Find where the given text appears and provide that cell's center as (x, y) coordinate. 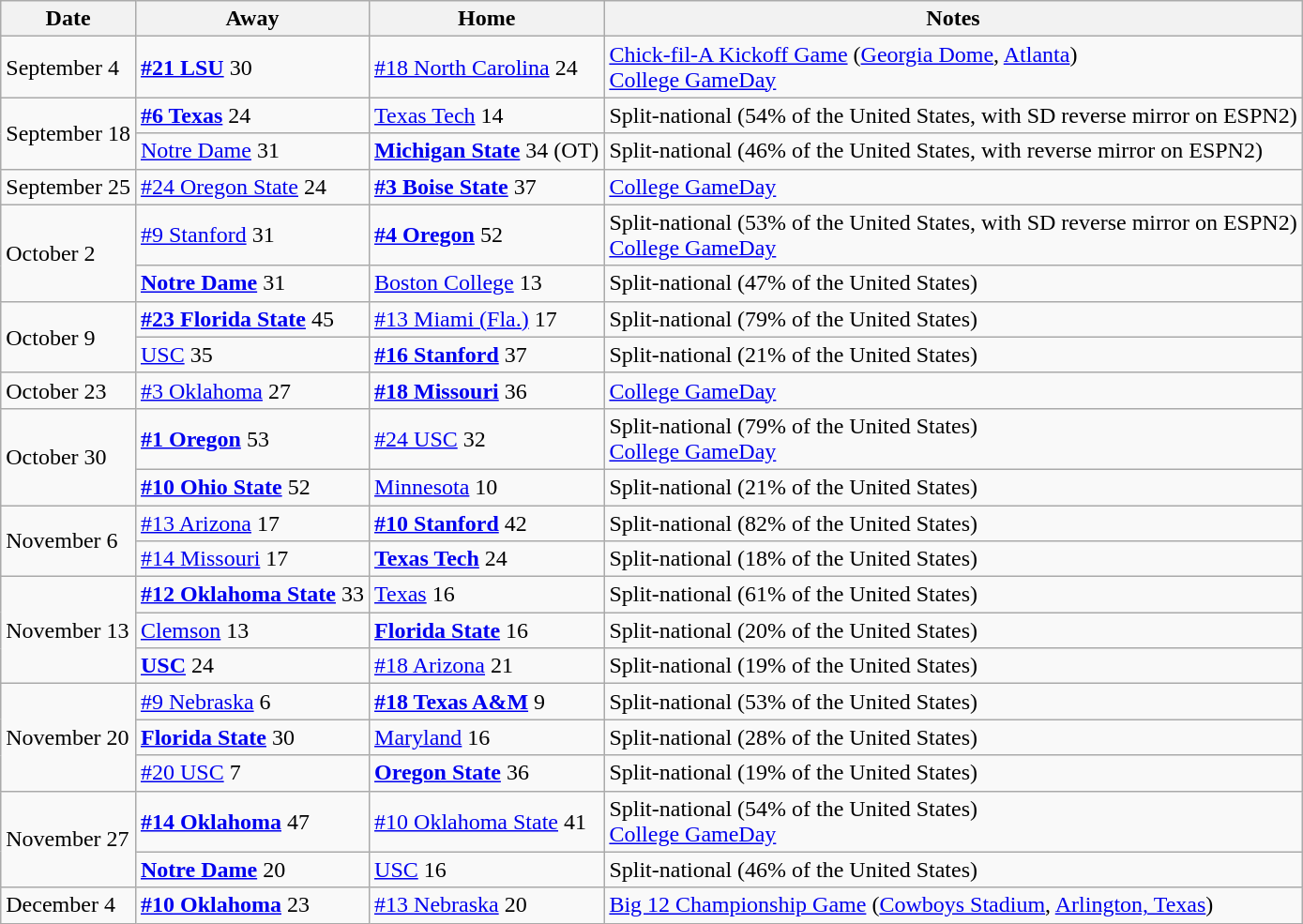
Split-national (47% of the United States) (953, 283)
#10 Oklahoma 23 (251, 905)
Split-national (46% of the United States) (953, 870)
#13 Miami (Fla.) 17 (487, 319)
#13 Nebraska 20 (487, 905)
November 20 (68, 737)
October 9 (68, 337)
Split-national (61% of the United States) (953, 595)
September 4 (68, 68)
#10 Ohio State 52 (251, 487)
October 23 (68, 390)
#18 Texas A&M 9 (487, 702)
Florida State 30 (251, 737)
Split-national (82% of the United States) (953, 523)
October 30 (68, 456)
#16 Stanford 37 (487, 355)
Texas 16 (487, 595)
Split-national (54% of the United States, with SD reverse mirror on ESPN2) (953, 115)
#24 USC 32 (487, 439)
Oregon State 36 (487, 773)
#18 North Carolina 24 (487, 68)
#6 Texas 24 (251, 115)
#18 Missouri 36 (487, 390)
#1 Oregon 53 (251, 439)
#18 Arizona 21 (487, 666)
#21 LSU 30 (251, 68)
Split-national (46% of the United States, with reverse mirror on ESPN2) (953, 151)
Big 12 Championship Game (Cowboys Stadium, Arlington, Texas) (953, 905)
Notes (953, 19)
Chick-fil-A Kickoff Game (Georgia Dome, Atlanta)College GameDay (953, 68)
September 25 (68, 187)
#4 Oregon 52 (487, 235)
Away (251, 19)
Florida State 16 (487, 630)
November 27 (68, 839)
Notre Dame 20 (251, 870)
#20 USC 7 (251, 773)
#23 Florida State 45 (251, 319)
Split-national (79% of the United States)College GameDay (953, 439)
Boston College 13 (487, 283)
#14 Missouri 17 (251, 559)
#10 Oklahoma State 41 (487, 822)
Split-national (18% of the United States) (953, 559)
USC 16 (487, 870)
Split-national (53% of the United States, with SD reverse mirror on ESPN2)College GameDay (953, 235)
#3 Boise State 37 (487, 187)
Split-national (53% of the United States) (953, 702)
Split-national (20% of the United States) (953, 630)
November 6 (68, 540)
Split-national (54% of the United States)College GameDay (953, 822)
Texas Tech 24 (487, 559)
#13 Arizona 17 (251, 523)
Minnesota 10 (487, 487)
#14 Oklahoma 47 (251, 822)
October 2 (68, 253)
USC 35 (251, 355)
Texas Tech 14 (487, 115)
#3 Oklahoma 27 (251, 390)
#9 Nebraska 6 (251, 702)
#9 Stanford 31 (251, 235)
Clemson 13 (251, 630)
September 18 (68, 133)
Maryland 16 (487, 737)
#10 Stanford 42 (487, 523)
November 13 (68, 630)
Split-national (28% of the United States) (953, 737)
Home (487, 19)
#12 Oklahoma State 33 (251, 595)
December 4 (68, 905)
#24 Oregon State 24 (251, 187)
USC 24 (251, 666)
Split-national (79% of the United States) (953, 319)
Michigan State 34 (OT) (487, 151)
Date (68, 19)
